Scan for the cell matching the given text and deliver its [X, Y] coordinate at center. 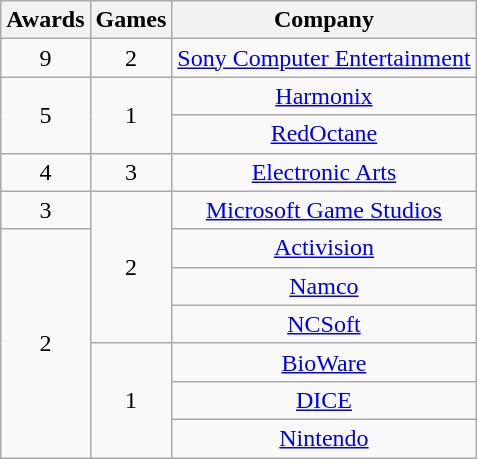
Electronic Arts [324, 172]
NCSoft [324, 324]
RedOctane [324, 134]
5 [46, 115]
Games [131, 20]
Sony Computer Entertainment [324, 58]
Company [324, 20]
9 [46, 58]
Microsoft Game Studios [324, 210]
DICE [324, 400]
Activision [324, 248]
Harmonix [324, 96]
Namco [324, 286]
Nintendo [324, 438]
BioWare [324, 362]
Awards [46, 20]
4 [46, 172]
